Capture the cell that displays the provided text and extract its [X, Y] central coordinate. 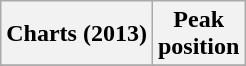
Peakposition [198, 34]
Charts (2013) [77, 34]
